Capture the cell that displays the provided text and extract its [X, Y] central coordinate. 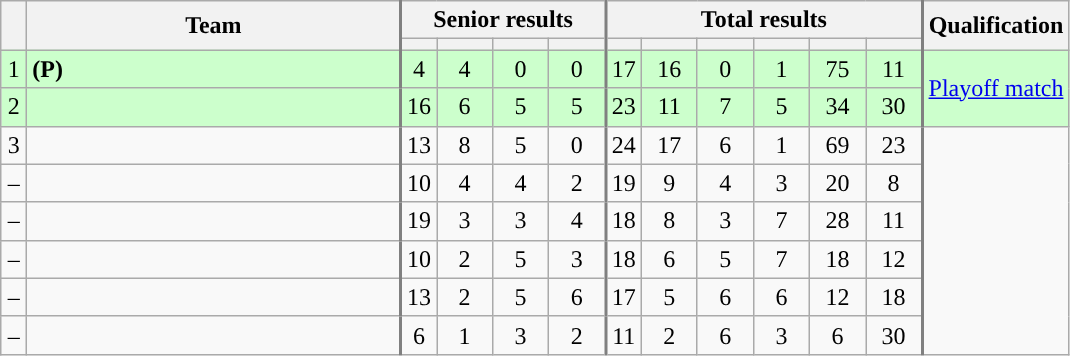
Team [214, 26]
34 [837, 107]
Qualification [996, 26]
(P) [214, 69]
Total results [764, 20]
28 [837, 221]
69 [837, 145]
Playoff match [996, 88]
24 [623, 145]
Senior results [504, 20]
75 [837, 69]
20 [837, 183]
9 [669, 183]
